Extract the [X, Y] coordinate from the center of the cell holding the provided text.  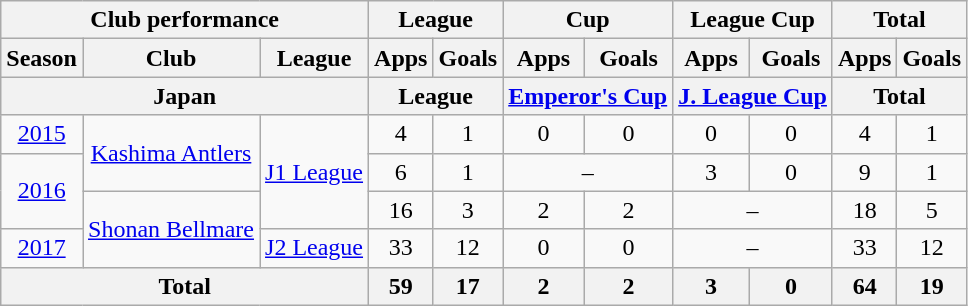
Shonan Bellmare [170, 229]
6 [401, 172]
League Cup [753, 20]
Emperor's Cup [588, 96]
Cup [588, 20]
59 [401, 286]
5 [932, 210]
19 [932, 286]
J. League Cup [753, 96]
2015 [42, 134]
2016 [42, 191]
Season [42, 58]
Japan [185, 96]
J1 League [314, 172]
2017 [42, 248]
64 [864, 286]
17 [468, 286]
9 [864, 172]
J2 League [314, 248]
16 [401, 210]
Kashima Antlers [170, 153]
18 [864, 210]
Club [170, 58]
Club performance [185, 20]
